Return [x, y] of the center of cell containing provided text 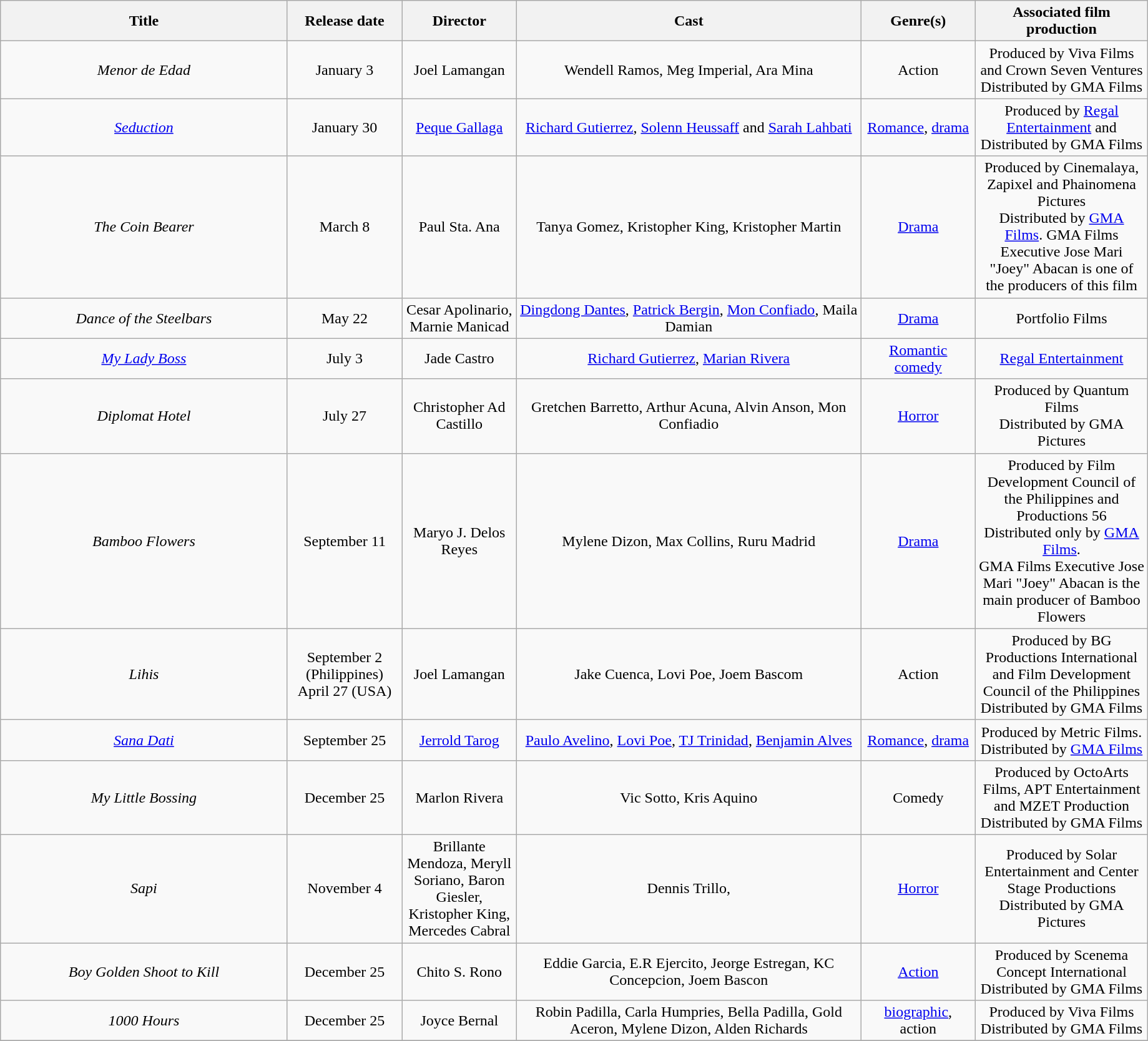
Produced by Solar Entertainment and Center Stage ProductionsDistributed by GMA Pictures [1062, 889]
Marlon Rivera [459, 798]
Dennis Trillo, [689, 889]
Produced by Scenema Concept InternationalDistributed by GMA Films [1062, 971]
March 8 [345, 227]
July 27 [345, 416]
Associated film production [1062, 21]
July 3 [345, 358]
Robin Padilla, Carla Humpries, Bella Padilla, Gold Aceron, Mylene Dizon, Alden Richards [689, 1021]
Director [459, 21]
Christopher Ad Castillo [459, 416]
1000 Hours [144, 1021]
Title [144, 21]
Maryo J. Delos Reyes [459, 540]
Richard Gutierrez, Marian Rivera [689, 358]
Bamboo Flowers [144, 540]
Eddie Garcia, E.R Ejercito, Jeorge Estregan, KC Concepcion, Joem Bascon [689, 971]
Mylene Dizon, Max Collins, Ruru Madrid [689, 540]
Lihis [144, 674]
Sapi [144, 889]
September 2 (Philippines) April 27 (USA) [345, 674]
Jake Cuenca, Lovi Poe, Joem Bascom [689, 674]
Jade Castro [459, 358]
Boy Golden Shoot to Kill [144, 971]
September 11 [345, 540]
Produced by Metric Films. Distributed by GMA Films [1062, 740]
Produced by Regal Entertainment and Distributed by GMA Films [1062, 127]
January 30 [345, 127]
Vic Sotto, Kris Aquino [689, 798]
Joyce Bernal [459, 1021]
Portfolio Films [1062, 318]
Produced by Viva Films and Crown Seven VenturesDistributed by GMA Films [1062, 70]
Paul Sta. Ana [459, 227]
Brillante Mendoza, Meryll Soriano, Baron Giesler, Kristopher King, Mercedes Cabral [459, 889]
The Coin Bearer [144, 227]
Romantic comedy [918, 358]
Genre(s) [918, 21]
Produced by OctoArts Films, APT Entertainment and MZET ProductionDistributed by GMA Films [1062, 798]
My Lady Boss [144, 358]
September 25 [345, 740]
Gretchen Barretto, Arthur Acuna, Alvin Anson, Mon Confiadio [689, 416]
Sana Dati [144, 740]
Cesar Apolinario, Marnie Manicad [459, 318]
My Little Bossing [144, 798]
Release date [345, 21]
Peque Gallaga [459, 127]
Menor de Edad [144, 70]
Produced by BG Productions International and Film Development Council of the PhilippinesDistributed by GMA Films [1062, 674]
Paulo Avelino, Lovi Poe, TJ Trinidad, Benjamin Alves [689, 740]
Diplomat Hotel [144, 416]
Seduction [144, 127]
Jerrold Tarog [459, 740]
Wendell Ramos, Meg Imperial, Ara Mina [689, 70]
Produced by Viva FilmsDistributed by GMA Films [1062, 1021]
November 4 [345, 889]
Richard Gutierrez, Solenn Heussaff and Sarah Lahbati [689, 127]
Chito S. Rono [459, 971]
Produced by Quantum FilmsDistributed by GMA Pictures [1062, 416]
Dance of the Steelbars [144, 318]
Tanya Gomez, Kristopher King, Kristopher Martin [689, 227]
May 22 [345, 318]
January 3 [345, 70]
Comedy [918, 798]
biographic, action [918, 1021]
Regal Entertainment [1062, 358]
Cast [689, 21]
Dingdong Dantes, Patrick Bergin, Mon Confiado, Maila Damian [689, 318]
